Output the (X, Y) coordinate of the center of the cell containing the given text.  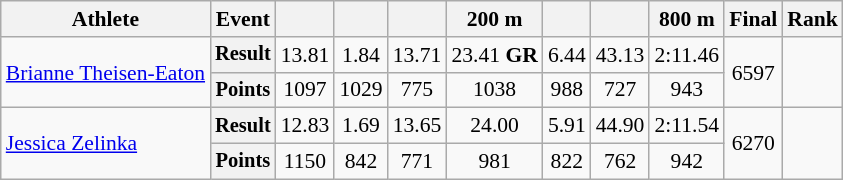
762 (620, 162)
942 (686, 162)
1038 (494, 90)
23.41 GR (494, 55)
43.13 (620, 55)
Brianne Theisen-Eaton (106, 72)
981 (494, 162)
13.71 (418, 55)
Jessica Zelinka (106, 144)
800 m (686, 19)
1097 (306, 90)
Athlete (106, 19)
6597 (753, 72)
5.91 (567, 126)
727 (620, 90)
6270 (753, 144)
6.44 (567, 55)
13.81 (306, 55)
Event (243, 19)
13.65 (418, 126)
24.00 (494, 126)
943 (686, 90)
200 m (494, 19)
2:11.54 (686, 126)
Final (753, 19)
1150 (306, 162)
44.90 (620, 126)
842 (360, 162)
1029 (360, 90)
771 (418, 162)
2:11.46 (686, 55)
1.84 (360, 55)
775 (418, 90)
Rank (812, 19)
1.69 (360, 126)
988 (567, 90)
12.83 (306, 126)
822 (567, 162)
